Scan for the cell matching the given text and deliver its [x, y] coordinate at center. 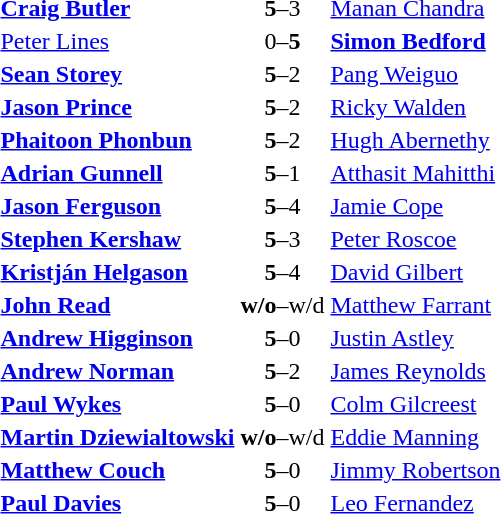
5–1 [282, 173]
0–5 [282, 41]
5–3 [282, 239]
